Return (x, y) of the center of cell containing provided text 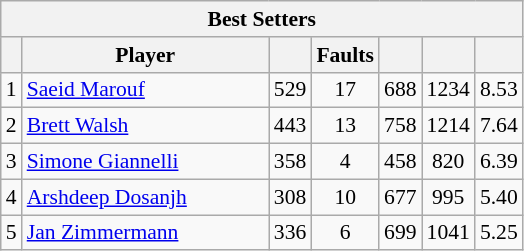
995 (448, 197)
458 (400, 162)
5.25 (499, 233)
1 (12, 90)
1214 (448, 126)
13 (345, 126)
17 (345, 90)
529 (290, 90)
10 (345, 197)
677 (400, 197)
Jan Zimmermann (146, 233)
2 (12, 126)
Simone Giannelli (146, 162)
443 (290, 126)
6 (345, 233)
1234 (448, 90)
688 (400, 90)
7.64 (499, 126)
5.40 (499, 197)
1041 (448, 233)
Player (146, 55)
3 (12, 162)
336 (290, 233)
Faults (345, 55)
758 (400, 126)
6.39 (499, 162)
Brett Walsh (146, 126)
699 (400, 233)
358 (290, 162)
8.53 (499, 90)
Saeid Marouf (146, 90)
820 (448, 162)
Best Setters (262, 19)
Arshdeep Dosanjh (146, 197)
5 (12, 233)
308 (290, 197)
